Return (x, y) of the center of cell containing provided text 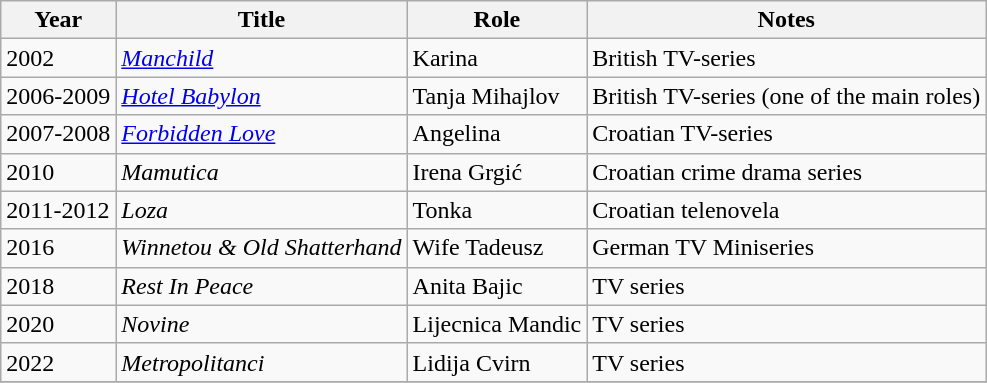
Tonka (497, 210)
Angelina (497, 134)
2020 (58, 324)
2016 (58, 248)
British TV-series (one of the main roles) (786, 96)
Lidija Cvirn (497, 362)
Irena Grgić (497, 172)
Title (262, 20)
Metropolitanci (262, 362)
Loza (262, 210)
Croatian crime drama series (786, 172)
Year (58, 20)
Forbidden Love (262, 134)
Winnetou & Old Shatterhand (262, 248)
Lijecnica Mandic (497, 324)
Hotel Babylon (262, 96)
2007-2008 (58, 134)
Rest In Peace (262, 286)
Mamutica (262, 172)
Croatian TV-series (786, 134)
Wife Tadeusz (497, 248)
Tanja Mihajlov (497, 96)
Anita Bajic (497, 286)
2011-2012 (58, 210)
German TV Miniseries (786, 248)
2018 (58, 286)
Croatian telenovela (786, 210)
British TV-series (786, 58)
2010 (58, 172)
Karina (497, 58)
2006-2009 (58, 96)
Notes (786, 20)
Novine (262, 324)
2002 (58, 58)
Role (497, 20)
Manchild (262, 58)
2022 (58, 362)
